Return the [x, y] coordinate for the center point of the cell that contains the specified text.  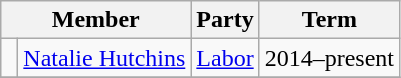
Party [225, 20]
2014–present [329, 58]
Labor [225, 58]
Natalie Hutchins [104, 58]
Term [329, 20]
Member [96, 20]
